For the text-containing cell, return its midpoint in [x, y] coordinate format. 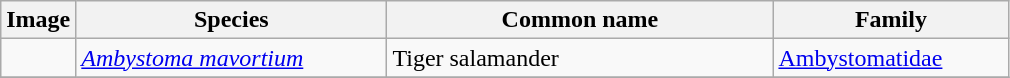
Ambystoma mavortium [232, 58]
Species [232, 20]
Tiger salamander [580, 58]
Ambystomatidae [891, 58]
Common name [580, 20]
Image [38, 20]
Family [891, 20]
